Extract the (x, y) coordinate from the center of the cell holding the provided text.  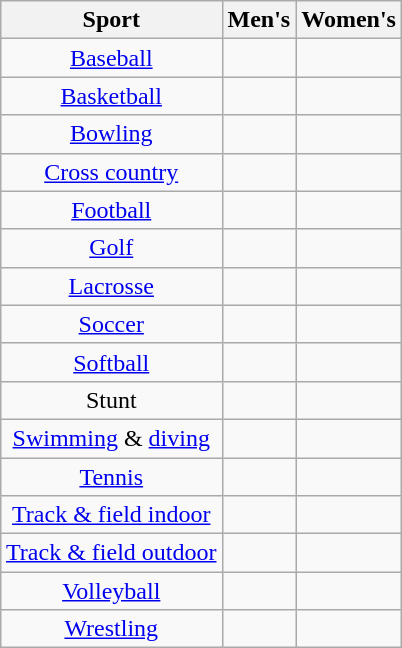
Tennis (112, 477)
Baseball (112, 58)
Lacrosse (112, 286)
Basketball (112, 96)
Soccer (112, 324)
Cross country (112, 172)
Track & field indoor (112, 515)
Golf (112, 248)
Stunt (112, 400)
Bowling (112, 134)
Softball (112, 362)
Volleyball (112, 591)
Football (112, 210)
Men's (259, 20)
Track & field outdoor (112, 553)
Swimming & diving (112, 438)
Sport (112, 20)
Wrestling (112, 629)
Women's (349, 20)
